Find where the given text appears and provide that cell's center as [X, Y] coordinate. 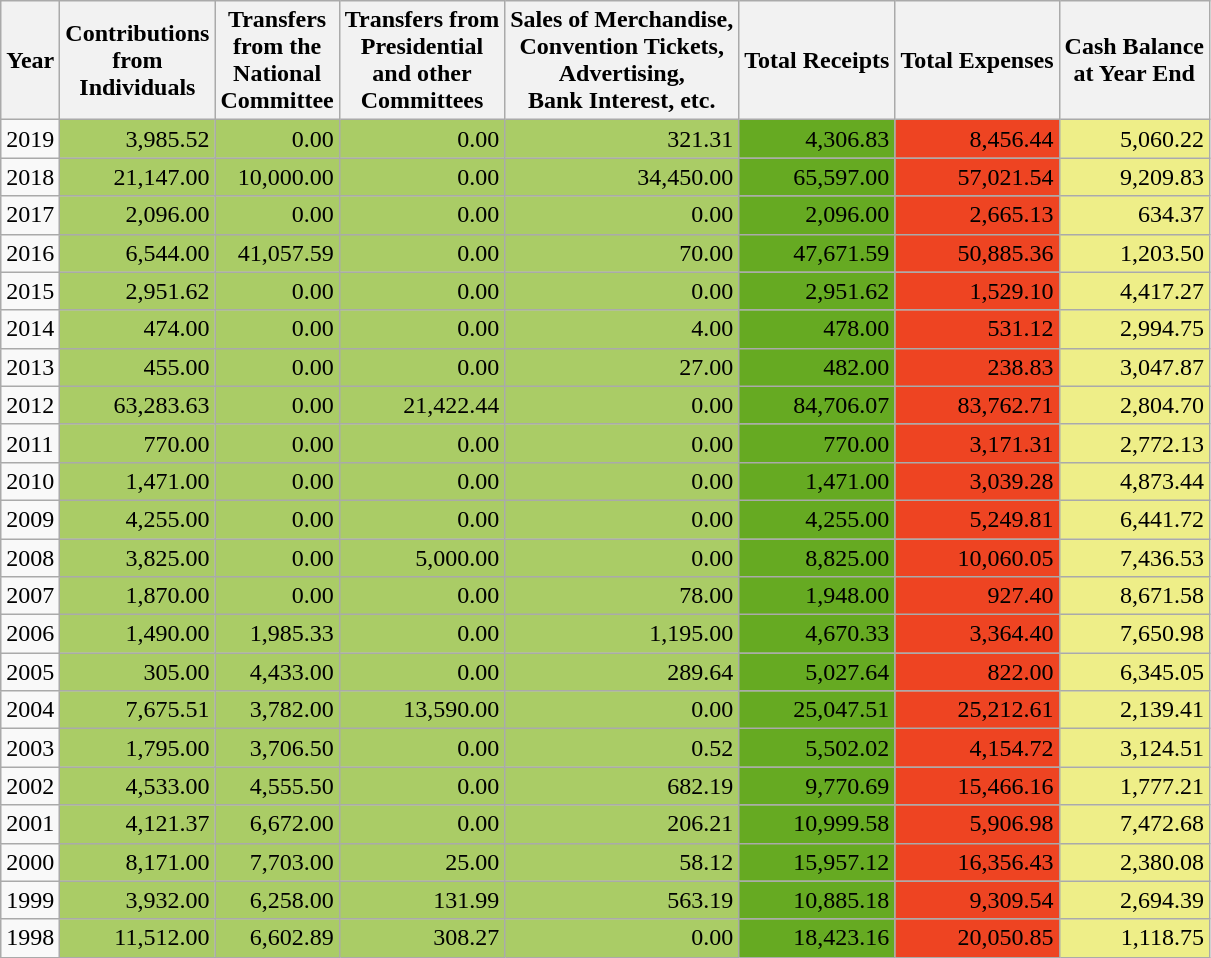
6,544.00 [138, 253]
7,675.51 [138, 710]
7,650.98 [1134, 634]
50,885.36 [977, 253]
47,671.59 [817, 253]
5,027.64 [817, 672]
131.99 [422, 900]
2,380.08 [1134, 862]
20,050.85 [977, 938]
7,472.68 [1134, 824]
1,195.00 [622, 634]
455.00 [138, 367]
2002 [30, 786]
25.00 [422, 862]
8,825.00 [817, 557]
Transfers fromPresidentialand otherCommittees [422, 60]
15,466.16 [977, 786]
5,249.81 [977, 519]
15,957.12 [817, 862]
3,932.00 [138, 900]
1,985.33 [277, 634]
1,529.10 [977, 291]
2013 [30, 367]
3,171.31 [977, 443]
34,450.00 [622, 177]
10,999.58 [817, 824]
1,203.50 [1134, 253]
16,356.43 [977, 862]
3,782.00 [277, 710]
2,665.13 [977, 215]
305.00 [138, 672]
2,694.39 [1134, 900]
9,209.83 [1134, 177]
2004 [30, 710]
482.00 [817, 367]
5,906.98 [977, 824]
2016 [30, 253]
41,057.59 [277, 253]
634.37 [1134, 215]
3,985.52 [138, 139]
474.00 [138, 329]
11,512.00 [138, 938]
2014 [30, 329]
4,670.33 [817, 634]
84,706.07 [817, 405]
1,490.00 [138, 634]
Cash Balanceat Year End [1134, 60]
27.00 [622, 367]
2011 [30, 443]
7,703.00 [277, 862]
4,306.83 [817, 139]
78.00 [622, 596]
308.27 [422, 938]
2000 [30, 862]
4,533.00 [138, 786]
2018 [30, 177]
4,154.72 [977, 748]
5,060.22 [1134, 139]
83,762.71 [977, 405]
289.64 [622, 672]
2,994.75 [1134, 329]
2005 [30, 672]
531.12 [977, 329]
2008 [30, 557]
Sales of Merchandise,Convention Tickets,Advertising,Bank Interest, etc. [622, 60]
2012 [30, 405]
21,147.00 [138, 177]
2,139.41 [1134, 710]
ContributionsfromIndividuals [138, 60]
206.21 [622, 824]
Total Receipts [817, 60]
10,885.18 [817, 900]
6,441.72 [1134, 519]
65,597.00 [817, 177]
58.12 [622, 862]
682.19 [622, 786]
3,124.51 [1134, 748]
321.31 [622, 139]
1,870.00 [138, 596]
21,422.44 [422, 405]
1,777.21 [1134, 786]
4,555.50 [277, 786]
6,258.00 [277, 900]
4,417.27 [1134, 291]
478.00 [817, 329]
10,060.05 [977, 557]
18,423.16 [817, 938]
4,121.37 [138, 824]
2003 [30, 748]
8,671.58 [1134, 596]
2015 [30, 291]
2010 [30, 481]
9,309.54 [977, 900]
2009 [30, 519]
6,602.89 [277, 938]
4,873.44 [1134, 481]
2,772.13 [1134, 443]
1,118.75 [1134, 938]
563.19 [622, 900]
4,433.00 [277, 672]
Total Expenses [977, 60]
6,672.00 [277, 824]
4.00 [622, 329]
927.40 [977, 596]
13,590.00 [422, 710]
3,039.28 [977, 481]
2,804.70 [1134, 405]
3,047.87 [1134, 367]
822.00 [977, 672]
1,948.00 [817, 596]
2001 [30, 824]
0.52 [622, 748]
7,436.53 [1134, 557]
57,021.54 [977, 177]
Transfersfrom theNationalCommittee [277, 60]
1999 [30, 900]
5,502.02 [817, 748]
3,364.40 [977, 634]
2019 [30, 139]
2007 [30, 596]
2006 [30, 634]
25,047.51 [817, 710]
25,212.61 [977, 710]
3,706.50 [277, 748]
8,171.00 [138, 862]
Year [30, 60]
9,770.69 [817, 786]
5,000.00 [422, 557]
238.83 [977, 367]
63,283.63 [138, 405]
1,795.00 [138, 748]
3,825.00 [138, 557]
8,456.44 [977, 139]
6,345.05 [1134, 672]
2017 [30, 215]
10,000.00 [277, 177]
1998 [30, 938]
70.00 [622, 253]
